Find where the given text appears and provide that cell's center as (x, y) coordinate. 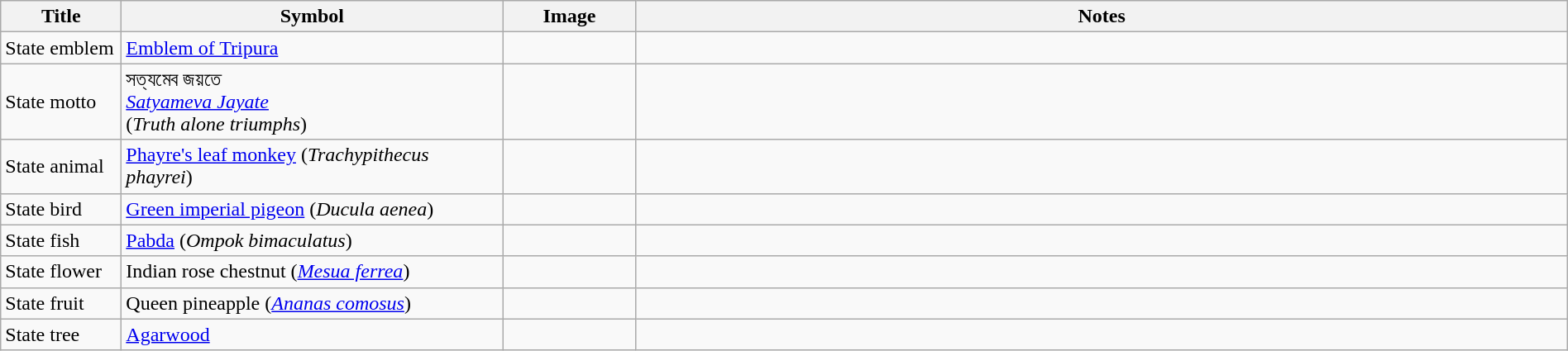
State animal (61, 167)
Phayre's leaf monkey (Trachypithecus phayrei) (313, 167)
Green imperial pigeon (Ducula aenea) (313, 209)
Image (569, 17)
Indian rose chestnut (Mesua ferrea) (313, 272)
State emblem (61, 48)
State motto (61, 102)
State fish (61, 240)
State tree (61, 334)
Pabda (Ompok bimaculatus) (313, 240)
State fruit (61, 303)
Notes (1102, 17)
Agarwood (313, 334)
State bird (61, 209)
Emblem of Tripura (313, 48)
Title (61, 17)
State flower (61, 272)
সত্যমেব জয়তে Satyameva Jayate (Truth alone triumphs) (313, 102)
Symbol (313, 17)
Queen pineapple (Ananas comosus) (313, 303)
